From the cell containing the given text, extract its center point as [x, y] coordinate. 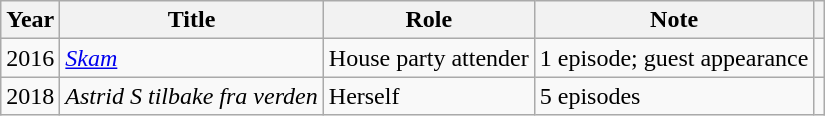
House party attender [428, 58]
2018 [30, 96]
Role [428, 20]
Title [192, 20]
5 episodes [674, 96]
Astrid S tilbake fra verden [192, 96]
Herself [428, 96]
2016 [30, 58]
Skam [192, 58]
1 episode; guest appearance [674, 58]
Year [30, 20]
Note [674, 20]
